For the text-containing cell, return its midpoint in [x, y] coordinate format. 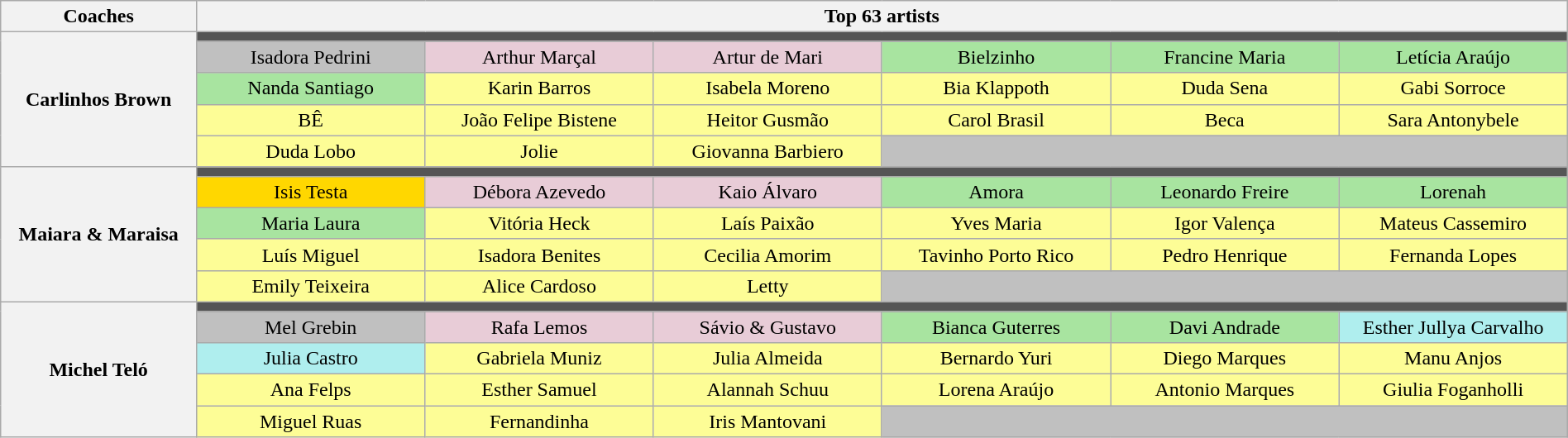
Beca [1225, 120]
Top 63 artists [882, 17]
Sávio & Gustavo [767, 326]
Letty [767, 286]
Gabi Sorroce [1453, 88]
Giulia Foganholli [1453, 390]
Mateus Cassemiro [1453, 223]
Davi Andrade [1225, 326]
Antonio Marques [1225, 390]
Esther Samuel [539, 390]
Esther Jullya Carvalho [1453, 326]
BÊ [311, 120]
Duda Sena [1225, 88]
Sara Antonybele [1453, 120]
Cecilia Amorim [767, 255]
Miguel Ruas [311, 421]
Vitória Heck [539, 223]
Tavinho Porto Rico [996, 255]
Michel Teló [99, 369]
Amora [996, 192]
Igor Valença [1225, 223]
Artur de Mari [767, 57]
Gabriela Muniz [539, 359]
Manu Anjos [1453, 359]
Laís Paixão [767, 223]
Coaches [99, 17]
Bielzinho [996, 57]
Yves Maria [996, 223]
Alice Cardoso [539, 286]
Heitor Gusmão [767, 120]
Isadora Benites [539, 255]
Jolie [539, 151]
Kaio Álvaro [767, 192]
Leonardo Freire [1225, 192]
Giovanna Barbiero [767, 151]
Isabela Moreno [767, 88]
Duda Lobo [311, 151]
Karin Barros [539, 88]
Francine Maria [1225, 57]
Lorena Araújo [996, 390]
Ana Felps [311, 390]
Julia Castro [311, 359]
Mel Grebin [311, 326]
Carlinhos Brown [99, 99]
Isis Testa [311, 192]
Alannah Schuu [767, 390]
Bia Klappoth [996, 88]
Letícia Araújo [1453, 57]
Nanda Santiago [311, 88]
Lorenah [1453, 192]
Diego Marques [1225, 359]
Pedro Henrique [1225, 255]
Isadora Pedrini [311, 57]
Fernanda Lopes [1453, 255]
Débora Azevedo [539, 192]
Rafa Lemos [539, 326]
Fernandinha [539, 421]
Emily Teixeira [311, 286]
Luís Miguel [311, 255]
Carol Brasil [996, 120]
Maria Laura [311, 223]
Arthur Marçal [539, 57]
João Felipe Bistene [539, 120]
Julia Almeida [767, 359]
Bernardo Yuri [996, 359]
Maiara & Maraisa [99, 235]
Bianca Guterres [996, 326]
Iris Mantovani [767, 421]
